Locate the cell with the specified text and output its [X, Y] center coordinate. 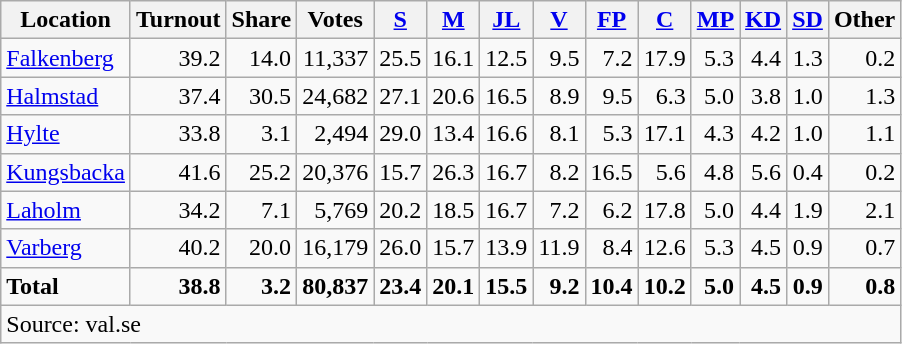
FP [612, 20]
25.2 [262, 172]
Varberg [66, 248]
5,769 [336, 210]
0.7 [864, 248]
Total [66, 286]
Falkenberg [66, 58]
1.1 [864, 134]
8.1 [559, 134]
27.1 [400, 96]
6.2 [612, 210]
MP [715, 20]
16.6 [506, 134]
17.9 [664, 58]
8.4 [612, 248]
11.9 [559, 248]
16,179 [336, 248]
12.5 [506, 58]
3.8 [764, 96]
26.3 [454, 172]
4.2 [764, 134]
Halmstad [66, 96]
13.4 [454, 134]
4.8 [715, 172]
C [664, 20]
2,494 [336, 134]
Laholm [66, 210]
Hylte [66, 134]
Other [864, 20]
Turnout [178, 20]
10.4 [612, 286]
38.8 [178, 286]
24,682 [336, 96]
40.2 [178, 248]
16.1 [454, 58]
7.1 [262, 210]
18.5 [454, 210]
20.0 [262, 248]
34.2 [178, 210]
Votes [336, 20]
20.6 [454, 96]
26.0 [400, 248]
30.5 [262, 96]
8.9 [559, 96]
0.8 [864, 286]
20.1 [454, 286]
17.1 [664, 134]
15.5 [506, 286]
20.2 [400, 210]
33.8 [178, 134]
V [559, 20]
0.4 [808, 172]
37.4 [178, 96]
M [454, 20]
10.2 [664, 286]
20,376 [336, 172]
Kungsbacka [66, 172]
41.6 [178, 172]
Source: val.se [451, 324]
11,337 [336, 58]
13.9 [506, 248]
80,837 [336, 286]
23.4 [400, 286]
Share [262, 20]
1.9 [808, 210]
3.2 [262, 286]
Location [66, 20]
6.3 [664, 96]
29.0 [400, 134]
SD [808, 20]
39.2 [178, 58]
JL [506, 20]
S [400, 20]
4.3 [715, 134]
9.2 [559, 286]
17.8 [664, 210]
2.1 [864, 210]
25.5 [400, 58]
8.2 [559, 172]
12.6 [664, 248]
14.0 [262, 58]
3.1 [262, 134]
KD [764, 20]
